Determine the [x, y] coordinate at the center of the cell enclosing the given text.  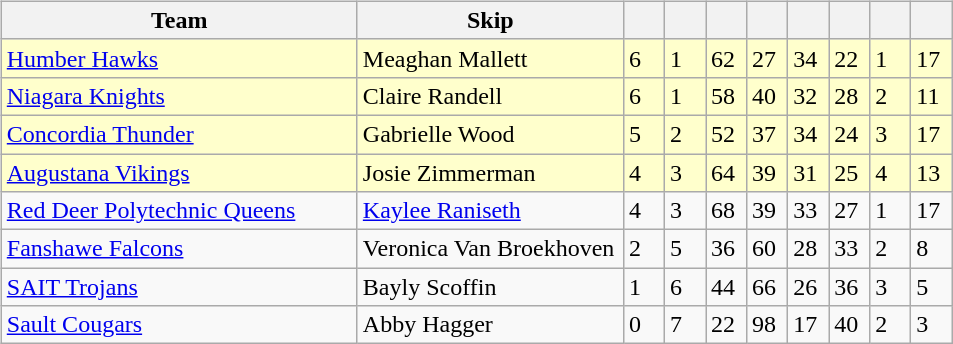
52 [726, 134]
24 [850, 134]
31 [808, 173]
8 [932, 249]
Veronica Van Broekhoven [490, 249]
0 [644, 325]
13 [932, 173]
62 [726, 58]
37 [768, 134]
Niagara Knights [179, 96]
7 [684, 325]
Red Deer Polytechnic Queens [179, 211]
Kaylee Raniseth [490, 211]
58 [726, 96]
Skip [490, 20]
26 [808, 287]
64 [726, 173]
Bayly Scoffin [490, 287]
Claire Randell [490, 96]
44 [726, 287]
Abby Hagger [490, 325]
Concordia Thunder [179, 134]
11 [932, 96]
Augustana Vikings [179, 173]
60 [768, 249]
SAIT Trojans [179, 287]
Josie Zimmerman [490, 173]
Humber Hawks [179, 58]
32 [808, 96]
Meaghan Mallett [490, 58]
68 [726, 211]
Fanshawe Falcons [179, 249]
25 [850, 173]
Gabrielle Wood [490, 134]
66 [768, 287]
98 [768, 325]
Sault Cougars [179, 325]
Team [179, 20]
